Pinpoint the cell where the given text exists, returning its (X, Y) midpoint coordinate. 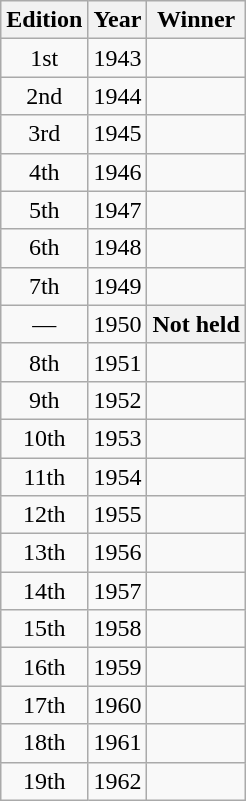
1960 (118, 705)
1958 (118, 629)
Winner (196, 20)
5th (44, 210)
17th (44, 705)
1962 (118, 781)
1957 (118, 591)
1951 (118, 362)
1944 (118, 96)
1943 (118, 58)
7th (44, 286)
1949 (118, 286)
1945 (118, 134)
Edition (44, 20)
— (44, 324)
11th (44, 477)
15th (44, 629)
2nd (44, 96)
4th (44, 172)
12th (44, 515)
8th (44, 362)
1946 (118, 172)
18th (44, 743)
9th (44, 400)
1953 (118, 438)
1947 (118, 210)
6th (44, 248)
1952 (118, 400)
1961 (118, 743)
13th (44, 553)
1954 (118, 477)
Not held (196, 324)
19th (44, 781)
16th (44, 667)
1959 (118, 667)
3rd (44, 134)
1st (44, 58)
1955 (118, 515)
1956 (118, 553)
1948 (118, 248)
Year (118, 20)
1950 (118, 324)
14th (44, 591)
10th (44, 438)
